Identify which cell holds the provided text, then report its (x, y) central coordinate. 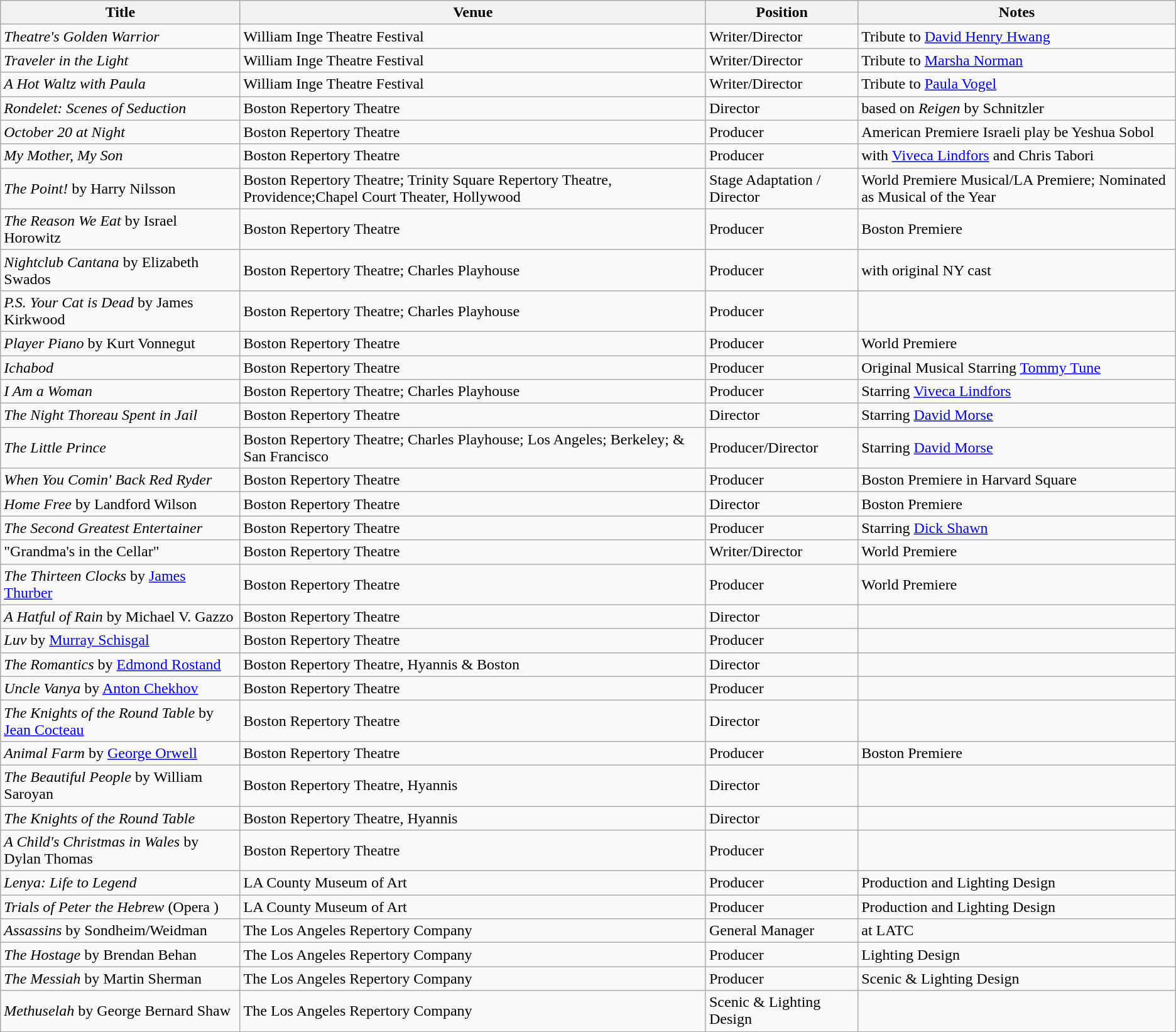
General Manager (781, 931)
Player Piano by Kurt Vonnegut (121, 343)
The Point! by Harry Nilsson (121, 189)
The Romantics by Edmond Rostand (121, 664)
Starring Dick Shawn (1017, 528)
Boston Repertory Theatre; Trinity Square Repertory Theatre, Providence;Chapel Court Theater, Hollywood (472, 189)
The Reason We Eat by Israel Horowitz (121, 229)
The Thirteen Clocks by James Thurber (121, 585)
Venue (472, 13)
Traveler in the Light (121, 60)
When You Comin' Back Red Ryder (121, 480)
Methuselah by George Bernard Shaw (121, 1011)
Tribute to Marsha Norman (1017, 60)
Lenya: Life to Legend (121, 883)
Ichabod (121, 368)
Boston Repertory Theatre, Hyannis & Boston (472, 664)
A Child's Christmas in Wales by Dylan Thomas (121, 851)
Title (121, 13)
The Messiah by Martin Sherman (121, 979)
Lighting Design (1017, 955)
Theatre's Golden Warrior (121, 36)
Boston Premiere in Harvard Square (1017, 480)
Starring Viveca Lindfors (1017, 392)
A Hot Waltz with Paula (121, 84)
Tribute to David Henry Hwang (1017, 36)
Producer/Director (781, 447)
with Viveca Lindfors and Chris Tabori (1017, 156)
Luv by Murray Schisgal (121, 640)
Uncle Vanya by Anton Chekhov (121, 688)
based on Reigen by Schnitzler (1017, 108)
American Premiere Israeli play be Yeshua Sobol (1017, 132)
The Beautiful People by William Saroyan (121, 786)
"Grandma's in the Cellar" (121, 552)
Nightclub Cantana by Elizabeth Swados (121, 270)
The Night Thoreau Spent in Jail (121, 415)
at LATC (1017, 931)
Animal Farm by George Orwell (121, 753)
Boston Repertory Theatre; Charles Playhouse; Los Angeles; Berkeley; & San Francisco (472, 447)
I Am a Woman (121, 392)
A Hatful of Rain by Michael V. Gazzo (121, 617)
The Knights of the Round Table by Jean Cocteau (121, 720)
Notes (1017, 13)
Original Musical Starring Tommy Tune (1017, 368)
The Knights of the Round Table (121, 818)
P.S. Your Cat is Dead by James Kirkwood (121, 310)
Stage Adaptation / Director (781, 189)
The Little Prince (121, 447)
Assassins by Sondheim/Weidman (121, 931)
with original NY cast (1017, 270)
Trials of Peter the Hebrew (Opera ) (121, 907)
The Hostage by Brendan Behan (121, 955)
Home Free by Landford Wilson (121, 504)
Rondelet: Scenes of Seduction (121, 108)
World Premiere Musical/LA Premiere; Nominated as Musical of the Year (1017, 189)
Position (781, 13)
October 20 at Night (121, 132)
The Second Greatest Entertainer (121, 528)
My Mother, My Son (121, 156)
Tribute to Paula Vogel (1017, 84)
